Detect which cell encompasses the target text, then output its [x, y] center coordinate. 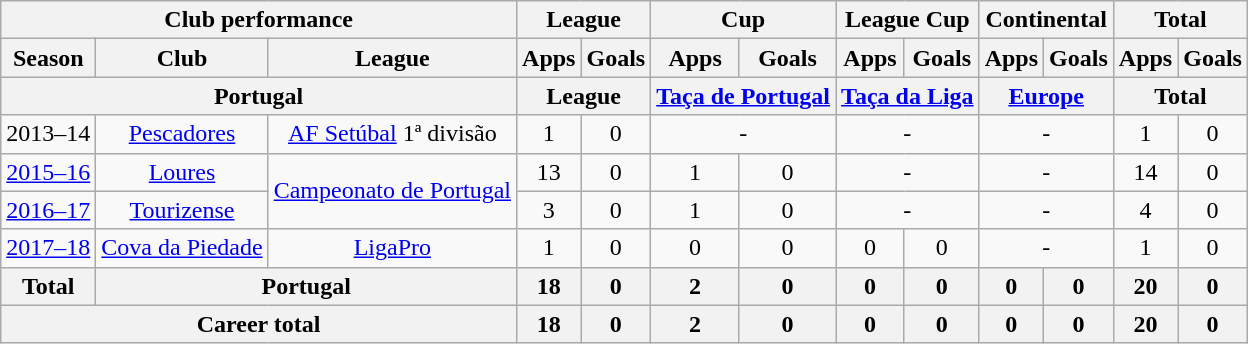
13 [549, 172]
2017–18 [48, 248]
Cup [744, 20]
2015–16 [48, 172]
Europe [1046, 96]
LigaPro [392, 248]
Loures [182, 172]
Season [48, 58]
Campeonato de Portugal [392, 191]
Club performance [259, 20]
4 [1145, 210]
League Cup [908, 20]
Taça de Portugal [744, 96]
Tourizense [182, 210]
Pescadores [182, 134]
Career total [259, 324]
AF Setúbal 1ª divisão [392, 134]
Taça da Liga [908, 96]
Continental [1046, 20]
Club [182, 58]
2013–14 [48, 134]
2016–17 [48, 210]
Cova da Piedade [182, 248]
14 [1145, 172]
3 [549, 210]
